Identify which cell holds the provided text, then report its (x, y) central coordinate. 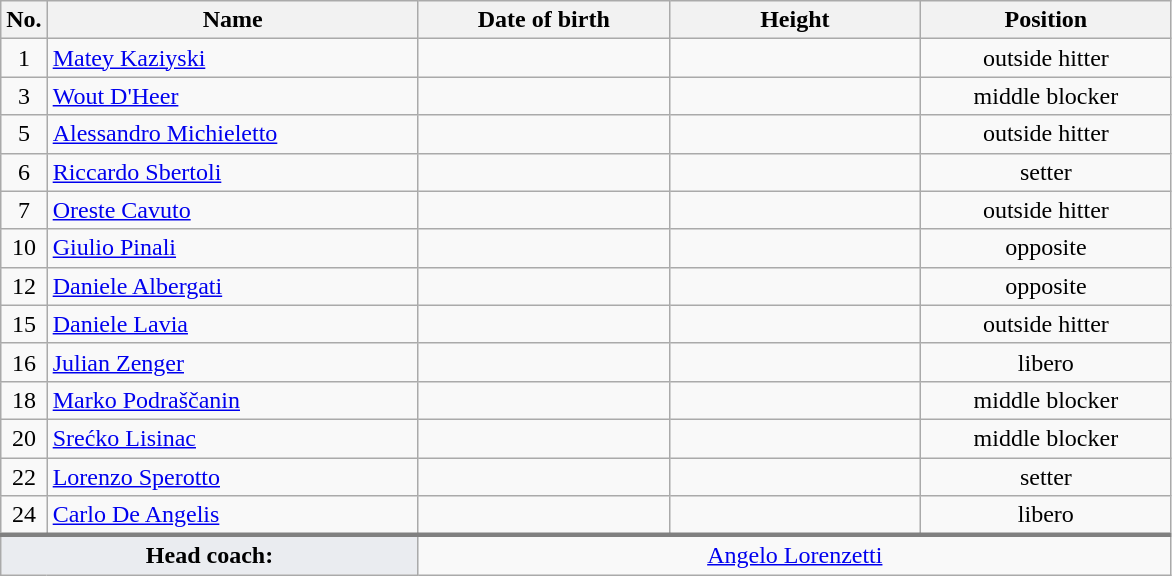
24 (24, 516)
Daniele Lavia (232, 324)
5 (24, 134)
18 (24, 400)
1 (24, 58)
16 (24, 362)
22 (24, 477)
Carlo De Angelis (232, 516)
Angelo Lorenzetti (794, 555)
Riccardo Sbertoli (232, 172)
Lorenzo Sperotto (232, 477)
3 (24, 96)
Julian Zenger (232, 362)
Position (1046, 20)
10 (24, 248)
Wout D'Heer (232, 96)
12 (24, 286)
Giulio Pinali (232, 248)
Alessandro Michieletto (232, 134)
20 (24, 438)
Marko Podraščanin (232, 400)
7 (24, 210)
Height (794, 20)
15 (24, 324)
No. (24, 20)
Name (232, 20)
Matey Kaziyski (232, 58)
Head coach: (210, 555)
Daniele Albergati (232, 286)
Oreste Cavuto (232, 210)
Date of birth (544, 20)
6 (24, 172)
Srećko Lisinac (232, 438)
